Search for the cell housing the specified text and yield its [x, y] center coordinate. 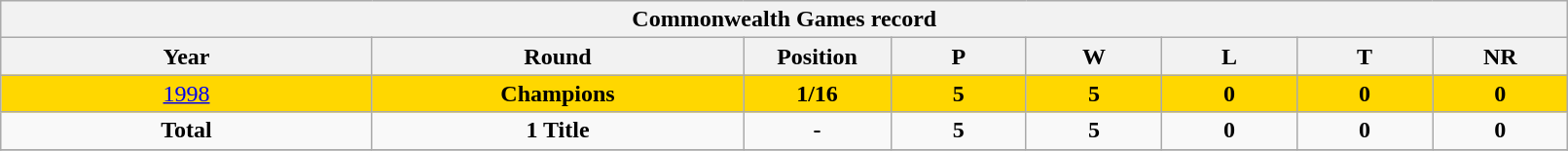
1998 [187, 94]
Champions [558, 94]
Commonwealth Games record [784, 19]
Total [187, 131]
1/16 [818, 94]
L [1228, 57]
Round [558, 57]
W [1094, 57]
NR [1501, 57]
1 Title [558, 131]
T [1365, 57]
- [818, 131]
P [958, 57]
Year [187, 57]
Position [818, 57]
